Search for the cell housing the specified text and yield its (X, Y) center coordinate. 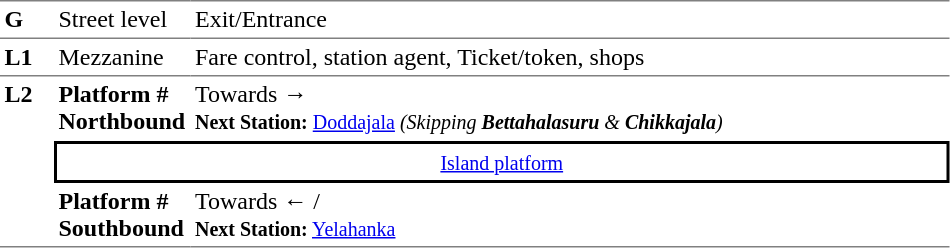
Exit/Entrance (570, 20)
Street level (122, 20)
G (27, 20)
Island platform (502, 162)
Platform #Southbound (122, 215)
Platform #Northbound (122, 108)
Fare control, station agent, Ticket/token, shops (570, 58)
Towards ← / Next Station: Yelahanka (570, 215)
L1 (27, 58)
Towards → Next Station: Doddajala (Skipping Bettahalasuru & Chikkajala) (570, 108)
Mezzanine (122, 58)
L2 (27, 162)
